Pinpoint the cell where the given text exists, returning its (X, Y) midpoint coordinate. 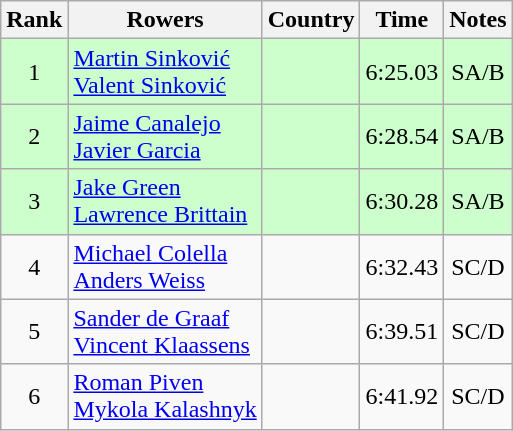
4 (34, 266)
Time (402, 20)
Jaime CanalejoJavier Garcia (165, 136)
2 (34, 136)
6:25.03 (402, 72)
6:30.28 (402, 202)
Michael ColellaAnders Weiss (165, 266)
Rank (34, 20)
Rowers (165, 20)
6:28.54 (402, 136)
5 (34, 332)
Country (311, 20)
Martin SinkovićValent Sinković (165, 72)
Jake GreenLawrence Brittain (165, 202)
Sander de GraafVincent Klaassens (165, 332)
Notes (478, 20)
6:41.92 (402, 396)
6:32.43 (402, 266)
3 (34, 202)
6:39.51 (402, 332)
1 (34, 72)
Roman PivenMykola Kalashnyk (165, 396)
6 (34, 396)
